Provide the (X, Y) coordinate of the cell's center where the given text is located.  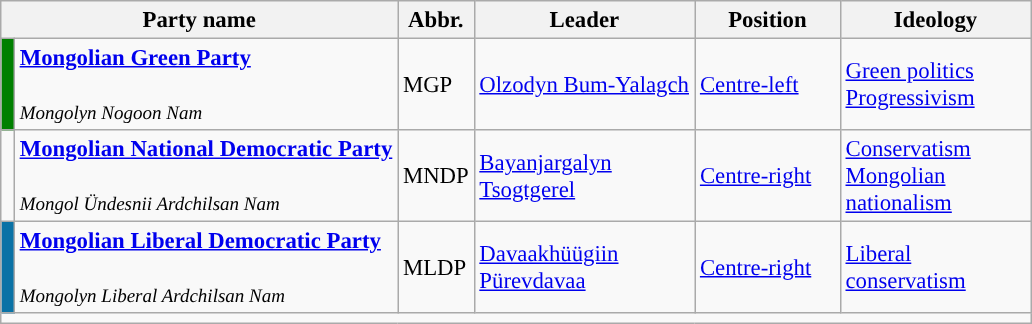
Bayanjargalyn Tsogtgerel (584, 176)
Centre-left (768, 85)
MGP (436, 85)
Davaakhüügiin Pürevdavaa (584, 268)
Ideology (936, 20)
Green politicsProgressivism (936, 85)
Liberal conservatism (936, 268)
Party name (200, 20)
ConservatismMongolian nationalism (936, 176)
Mongolian Liberal Democratic PartyMongolyn Liberal Ardchilsan Nam (206, 268)
MNDP (436, 176)
Olzodyn Bum-Yalagch (584, 85)
Position (768, 20)
MLDP (436, 268)
Mongolian Green PartyMongolyn Nogoon Nam (206, 85)
Mongolian National Democratic PartyMongol Ündesnii Ardchilsan Nam (206, 176)
Abbr. (436, 20)
Leader (584, 20)
